Capture the cell that displays the provided text and extract its (X, Y) central coordinate. 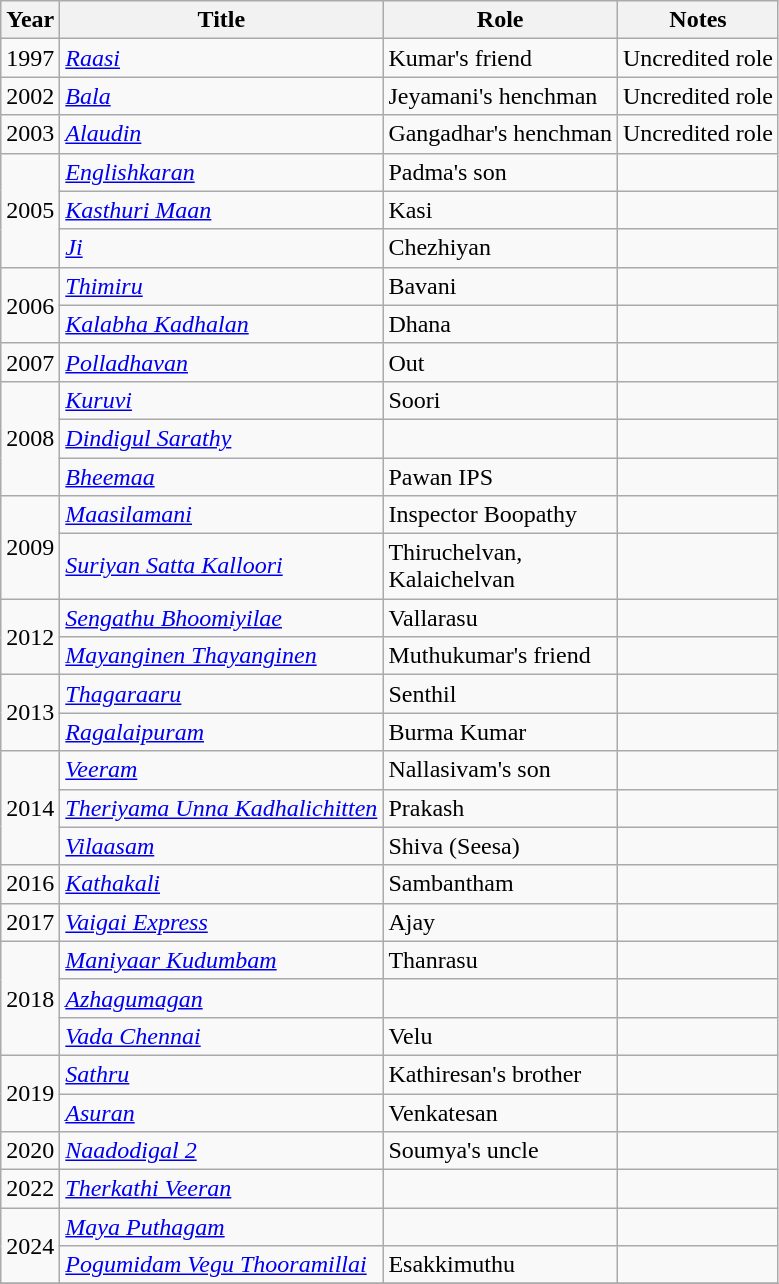
Naadodigal 2 (222, 1151)
Thiruchelvan,Kalaichelvan (500, 566)
2006 (30, 305)
Bheemaa (222, 477)
2014 (30, 808)
Dindigul Sarathy (222, 438)
Bala (222, 96)
Out (500, 362)
Maya Puthagam (222, 1227)
2009 (30, 548)
Kasi (500, 210)
Shiva (Seesa) (500, 846)
Inspector Boopathy (500, 515)
Senthil (500, 694)
Suriyan Satta Kalloori (222, 566)
Kumar's friend (500, 58)
Azhagumagan (222, 998)
Pogumidam Vegu Thooramillai (222, 1265)
Maasilamani (222, 515)
Ji (222, 248)
Nallasivam's son (500, 770)
Asuran (222, 1113)
Raasi (222, 58)
Velu (500, 1036)
Bavani (500, 286)
Vada Chennai (222, 1036)
Therkathi Veeran (222, 1189)
2024 (30, 1246)
2016 (30, 884)
Pawan IPS (500, 477)
Burma Kumar (500, 732)
Englishkaran (222, 172)
Padma's son (500, 172)
Theriyama Unna Kadhalichitten (222, 808)
Ragalaipuram (222, 732)
Thagaraaru (222, 694)
Vilaasam (222, 846)
2020 (30, 1151)
Gangadhar's henchman (500, 134)
Vallarasu (500, 618)
Dhana (500, 324)
Mayanginen Thayanginen (222, 656)
2003 (30, 134)
Polladhavan (222, 362)
Sengathu Bhoomiyilae (222, 618)
Muthukumar's friend (500, 656)
Vaigai Express (222, 922)
Maniyaar Kudumbam (222, 960)
1997 (30, 58)
Prakash (500, 808)
Kasthuri Maan (222, 210)
Veeram (222, 770)
Esakkimuthu (500, 1265)
Soori (500, 400)
2008 (30, 438)
Venkatesan (500, 1113)
2002 (30, 96)
2018 (30, 998)
Kathakali (222, 884)
Title (222, 20)
2017 (30, 922)
Soumya's uncle (500, 1151)
2007 (30, 362)
Role (500, 20)
2022 (30, 1189)
2012 (30, 637)
Thimiru (222, 286)
Alaudin (222, 134)
Kuruvi (222, 400)
Year (30, 20)
2013 (30, 713)
2019 (30, 1093)
Chezhiyan (500, 248)
2005 (30, 210)
Sambantham (500, 884)
Jeyamani's henchman (500, 96)
Ajay (500, 922)
Kalabha Kadhalan (222, 324)
Kathiresan's brother (500, 1074)
Sathru (222, 1074)
Thanrasu (500, 960)
Notes (698, 20)
